Return (X, Y) of the center of cell containing provided text 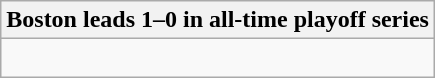
Boston leads 1–0 in all-time playoff series (218, 20)
